Extract the (X, Y) coordinate from the center of the cell holding the provided text.  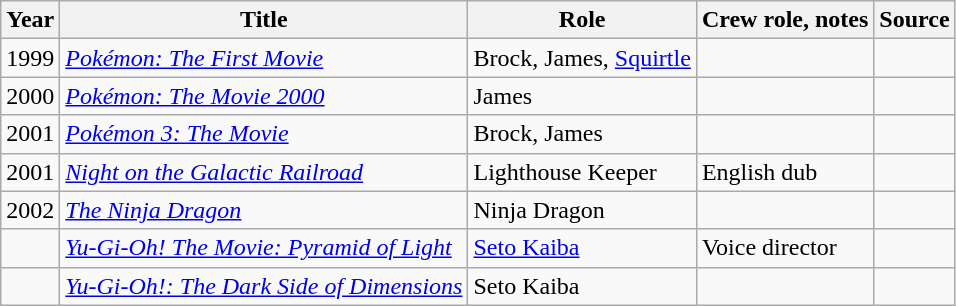
James (582, 96)
1999 (30, 58)
English dub (784, 172)
Role (582, 20)
Voice director (784, 248)
Pokémon: The Movie 2000 (264, 96)
2002 (30, 210)
The Ninja Dragon (264, 210)
Title (264, 20)
Yu-Gi-Oh! The Movie: Pyramid of Light (264, 248)
Brock, James, Squirtle (582, 58)
Lighthouse Keeper (582, 172)
Night on the Galactic Railroad (264, 172)
Pokémon 3: The Movie (264, 134)
Ninja Dragon (582, 210)
Pokémon: The First Movie (264, 58)
Crew role, notes (784, 20)
Year (30, 20)
Yu-Gi-Oh!: The Dark Side of Dimensions (264, 286)
2000 (30, 96)
Brock, James (582, 134)
Source (914, 20)
